Pinpoint the cell where the given text exists, returning its (X, Y) midpoint coordinate. 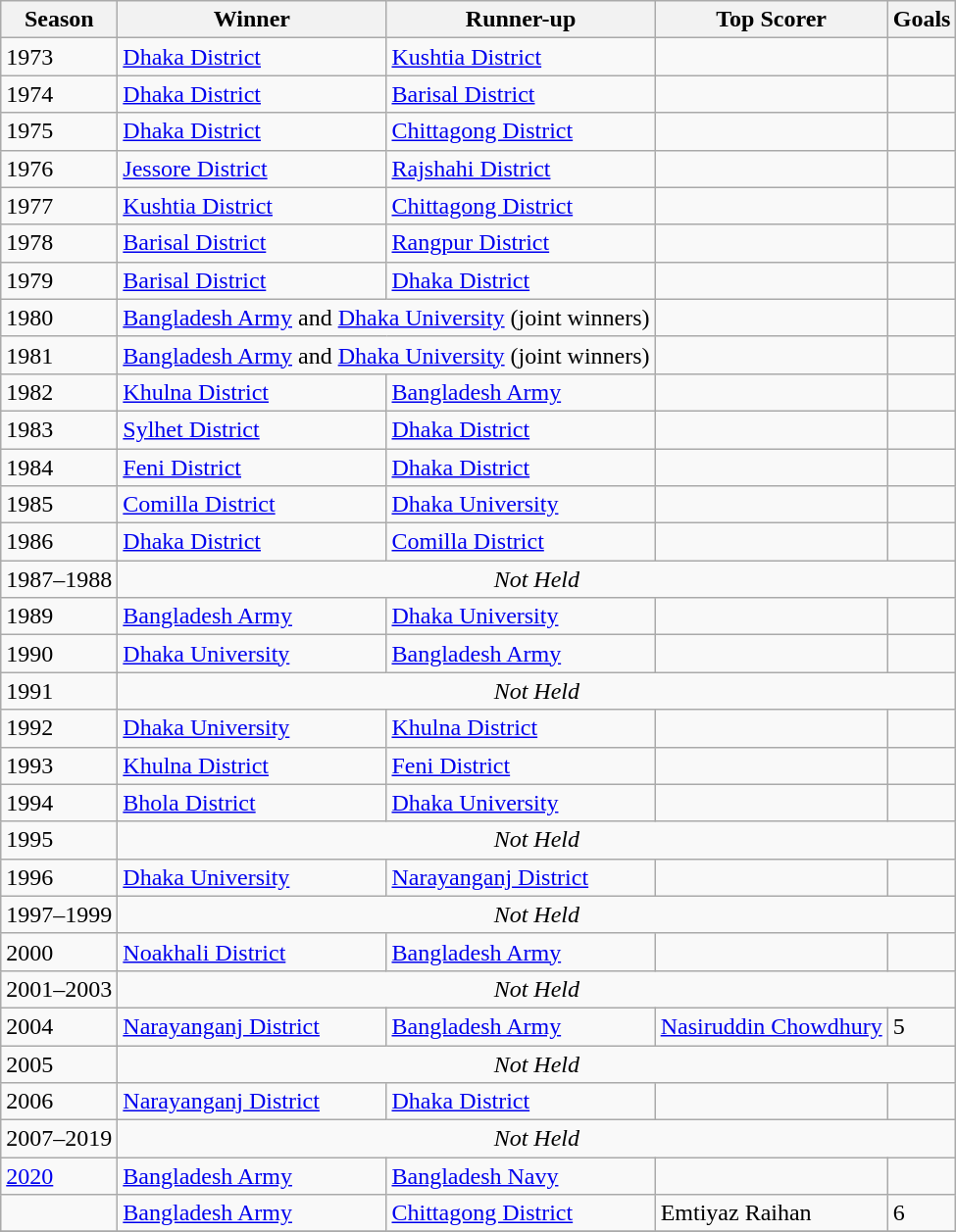
1981 (59, 355)
2005 (59, 1063)
Sylhet District (252, 429)
1979 (59, 280)
1995 (59, 840)
2020 (59, 1176)
1980 (59, 318)
1994 (59, 803)
2000 (59, 952)
2001–2003 (59, 989)
Emtiyaz Raihan (771, 1213)
Nasiruddin Chowdhury (771, 1026)
Winner (252, 20)
1996 (59, 877)
Noakhali District (252, 952)
1993 (59, 765)
Runner-up (521, 20)
Bhola District (252, 803)
1989 (59, 616)
Season (59, 20)
6 (922, 1213)
1987–1988 (59, 579)
1974 (59, 94)
1978 (59, 243)
2004 (59, 1026)
1976 (59, 169)
1982 (59, 392)
5 (922, 1026)
1985 (59, 505)
1986 (59, 542)
2007–2019 (59, 1139)
1975 (59, 131)
Jessore District (252, 169)
Rajshahi District (521, 169)
1973 (59, 57)
1990 (59, 654)
1992 (59, 728)
Top Scorer (771, 20)
1983 (59, 429)
Rangpur District (521, 243)
1977 (59, 206)
1991 (59, 691)
Bangladesh Navy (521, 1176)
1997–1999 (59, 914)
1984 (59, 468)
Goals (922, 20)
2006 (59, 1102)
